For the text-containing cell, return its midpoint in (X, Y) coordinate format. 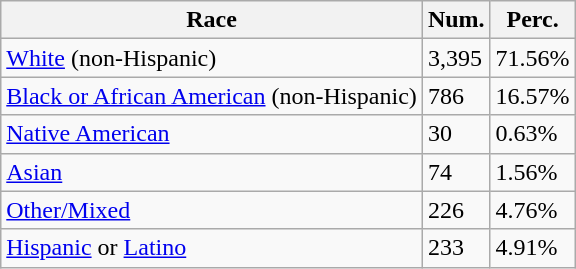
71.56% (532, 58)
233 (456, 248)
4.76% (532, 210)
Asian (212, 172)
Black or African American (non-Hispanic) (212, 96)
0.63% (532, 134)
Race (212, 20)
786 (456, 96)
Other/Mixed (212, 210)
White (non-Hispanic) (212, 58)
16.57% (532, 96)
74 (456, 172)
Hispanic or Latino (212, 248)
Perc. (532, 20)
30 (456, 134)
Num. (456, 20)
Native American (212, 134)
3,395 (456, 58)
1.56% (532, 172)
226 (456, 210)
4.91% (532, 248)
